Output the [x, y] coordinate of the center of the cell containing the given text.  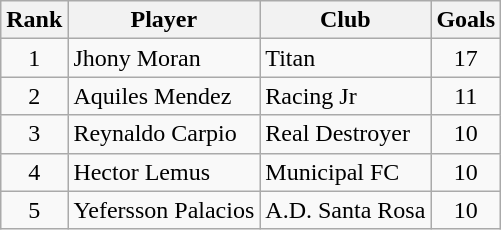
Municipal FC [346, 172]
5 [34, 210]
Jhony Moran [164, 58]
Titan [346, 58]
Goals [466, 20]
1 [34, 58]
Player [164, 20]
4 [34, 172]
Aquiles Mendez [164, 96]
A.D. Santa Rosa [346, 210]
Yefersson Palacios [164, 210]
Racing Jr [346, 96]
17 [466, 58]
Rank [34, 20]
Real Destroyer [346, 134]
2 [34, 96]
11 [466, 96]
Hector Lemus [164, 172]
Club [346, 20]
Reynaldo Carpio [164, 134]
3 [34, 134]
